Pinpoint the cell where the given text exists, returning its [X, Y] midpoint coordinate. 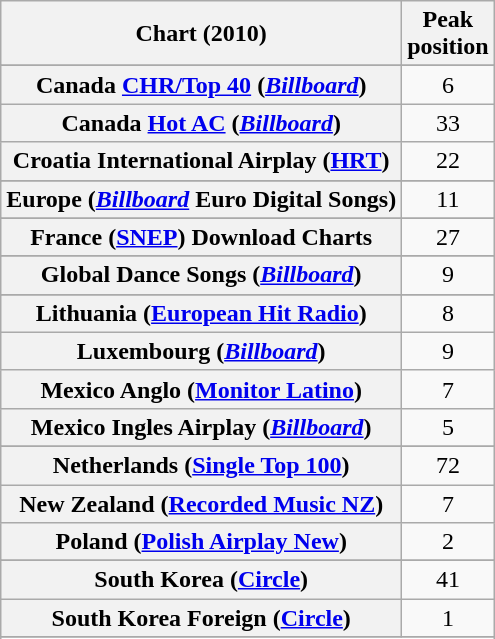
8 [448, 313]
5 [448, 427]
22 [448, 161]
Global Dance Songs (Billboard) [202, 275]
Netherlands (Single Top 100) [202, 465]
Mexico Anglo (Monitor Latino) [202, 389]
South Korea Foreign (Circle) [202, 618]
2 [448, 542]
33 [448, 123]
New Zealand (Recorded Music NZ) [202, 503]
Luxembourg (Billboard) [202, 351]
Poland (Polish Airplay New) [202, 542]
France (SNEP) Download Charts [202, 237]
Canada Hot AC (Billboard) [202, 123]
Peakposition [448, 34]
South Korea (Circle) [202, 580]
Canada CHR/Top 40 (Billboard) [202, 85]
Chart (2010) [202, 34]
1 [448, 618]
11 [448, 199]
Croatia International Airplay (HRT) [202, 161]
6 [448, 85]
Mexico Ingles Airplay (Billboard) [202, 427]
Lithuania (European Hit Radio) [202, 313]
Europe (Billboard Euro Digital Songs) [202, 199]
41 [448, 580]
72 [448, 465]
27 [448, 237]
